Search for the cell housing the specified text and yield its (X, Y) center coordinate. 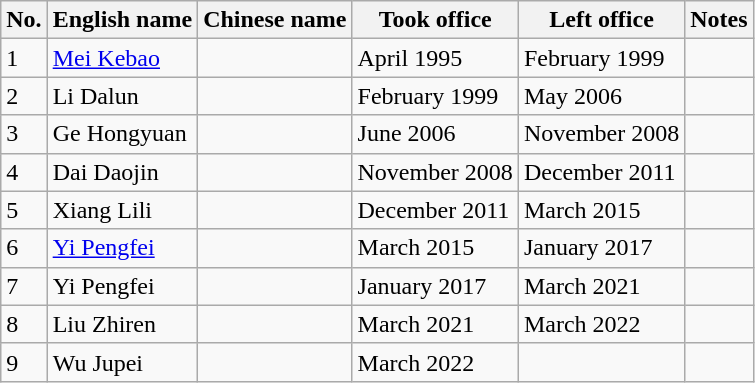
English name (122, 20)
Liu Zhiren (122, 324)
8 (24, 324)
Li Dalun (122, 96)
Wu Jupei (122, 362)
1 (24, 58)
Mei Kebao (122, 58)
5 (24, 210)
2 (24, 96)
Notes (719, 20)
June 2006 (435, 134)
Ge Hongyuan (122, 134)
6 (24, 248)
Xiang Lili (122, 210)
Left office (601, 20)
9 (24, 362)
April 1995 (435, 58)
Chinese name (275, 20)
May 2006 (601, 96)
No. (24, 20)
7 (24, 286)
4 (24, 172)
Took office (435, 20)
Dai Daojin (122, 172)
3 (24, 134)
